Find where the given text appears and provide that cell's center as (X, Y) coordinate. 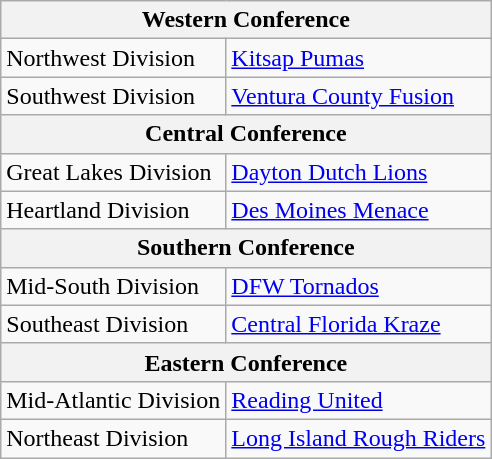
Central Florida Kraze (358, 324)
Northwest Division (114, 58)
Long Island Rough Riders (358, 438)
Dayton Dutch Lions (358, 172)
Southeast Division (114, 324)
DFW Tornados (358, 286)
Mid-Atlantic Division (114, 400)
Heartland Division (114, 210)
Kitsap Pumas (358, 58)
Des Moines Menace (358, 210)
Great Lakes Division (114, 172)
Western Conference (246, 20)
Ventura County Fusion (358, 96)
Eastern Conference (246, 362)
Reading United (358, 400)
Mid-South Division (114, 286)
Southern Conference (246, 248)
Central Conference (246, 134)
Southwest Division (114, 96)
Northeast Division (114, 438)
